Capture the cell that displays the provided text and extract its [X, Y] central coordinate. 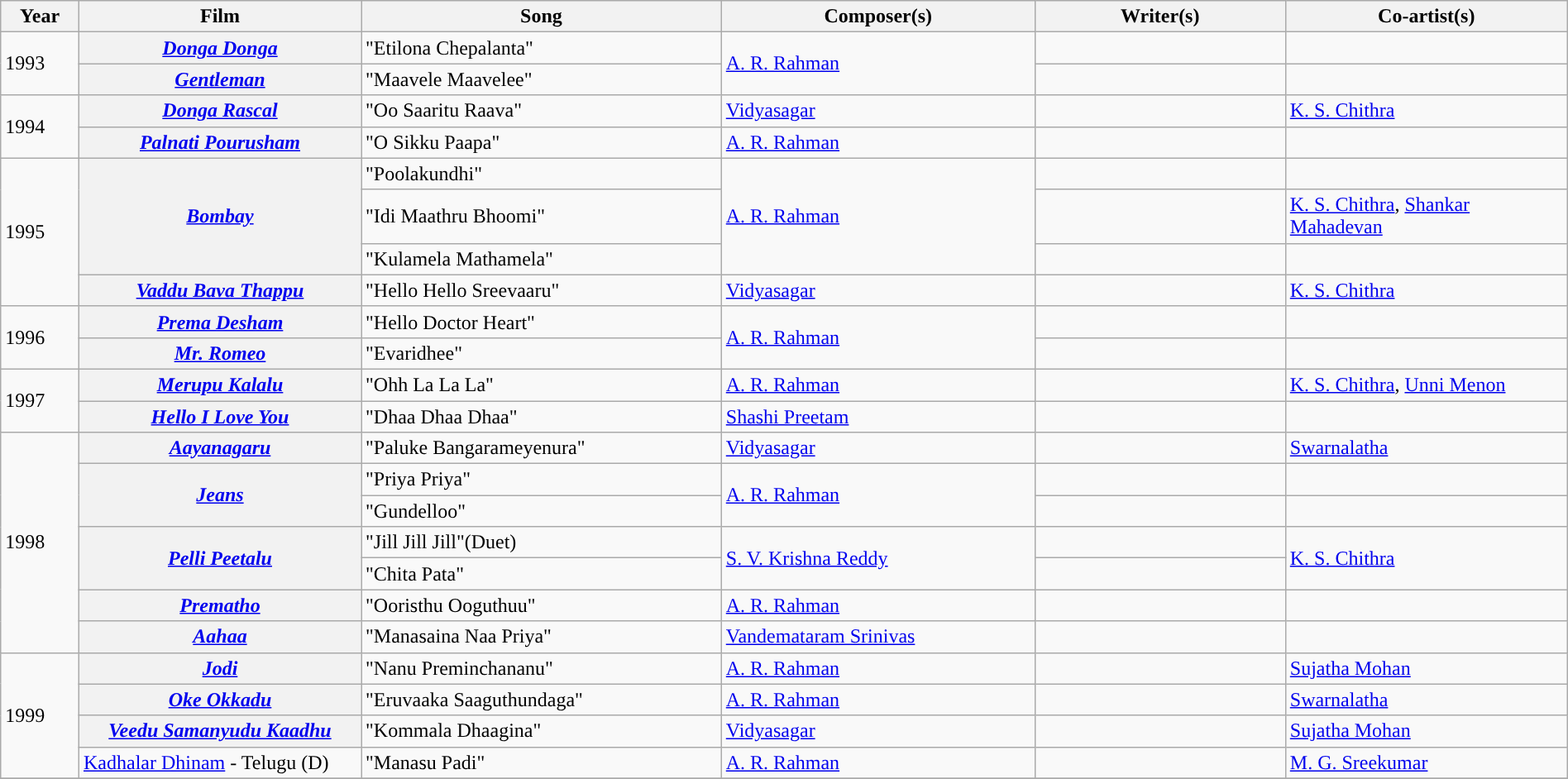
"Hello Doctor Heart" [542, 322]
"Dhaa Dhaa Dhaa" [542, 416]
"Oo Saaritu Raava" [542, 111]
Aahaa [220, 637]
1997 [40, 400]
Gentleman [220, 79]
Aayanagaru [220, 448]
Hello I Love You [220, 416]
Co-artist(s) [1426, 17]
1996 [40, 337]
"Kommala Dhaagina" [542, 731]
Vandemataram Srinivas [878, 637]
K. S. Chithra, Shankar Mahadevan [1426, 217]
K. S. Chithra, Unni Menon [1426, 385]
Year [40, 17]
Jodi [220, 668]
Bombay [220, 217]
1998 [40, 542]
1994 [40, 127]
S. V. Krishna Reddy [878, 558]
"Manasaina Naa Priya" [542, 637]
"Nanu Preminchananu" [542, 668]
"Hello Hello Sreevaaru" [542, 290]
M. G. Sreekumar [1426, 762]
Vaddu Bava Thappu [220, 290]
Veedu Samanyudu Kaadhu [220, 731]
Song [542, 17]
Kadhalar Dhinam - Telugu (D) [220, 762]
"Ohh La La La" [542, 385]
"Maavele Maavelee" [542, 79]
Merupu Kalalu [220, 385]
Mr. Romeo [220, 353]
Composer(s) [878, 17]
"O Sikku Paapa" [542, 142]
"Eruvaaka Saaguthundaga" [542, 700]
"Etilona Chepalanta" [542, 48]
"Paluke Bangarameyenura" [542, 448]
"Priya Priya" [542, 480]
Writer(s) [1159, 17]
"Kulamela Mathamela" [542, 259]
Donga Rascal [220, 111]
"Ooristhu Ooguthuu" [542, 605]
"Poolakundhi" [542, 174]
1999 [40, 715]
Prematho [220, 605]
Oke Okkadu [220, 700]
"Chita Pata" [542, 574]
1995 [40, 232]
"Idi Maathru Bhoomi" [542, 217]
Prema Desham [220, 322]
"Gundelloo" [542, 511]
Palnati Pourusham [220, 142]
"Manasu Padi" [542, 762]
1993 [40, 64]
"Jill Jill Jill"(Duet) [542, 542]
Film [220, 17]
Pelli Peetalu [220, 558]
Donga Donga [220, 48]
"Evaridhee" [542, 353]
Shashi Preetam [878, 416]
Jeans [220, 495]
